Detect which cell encompasses the target text, then output its [X, Y] center coordinate. 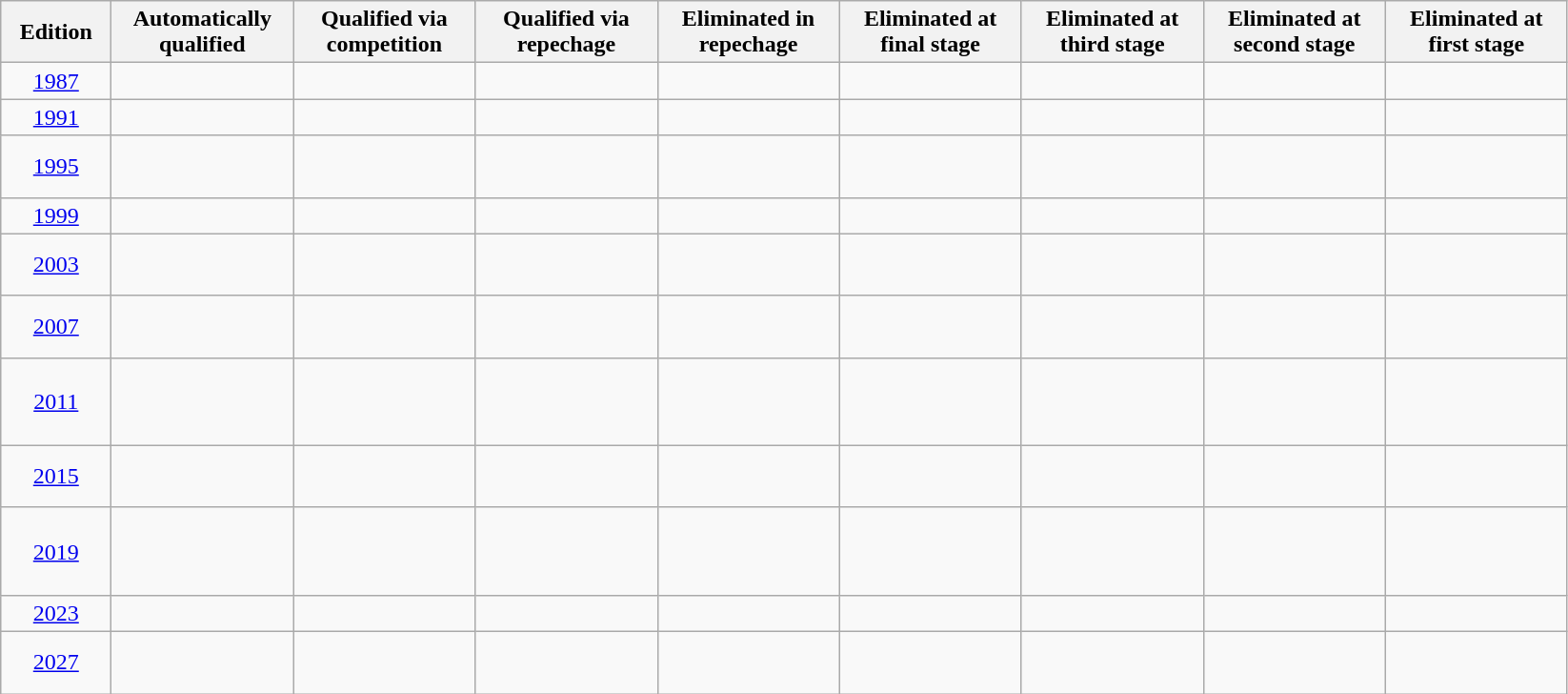
Eliminated at second stage [1294, 32]
1987 [56, 81]
Eliminated at first stage [1477, 32]
Eliminated at final stage [930, 32]
1991 [56, 117]
2023 [56, 613]
2027 [56, 662]
Edition [56, 32]
2019 [56, 551]
Eliminated at third stage [1113, 32]
Qualified via competition [385, 32]
2003 [56, 265]
2007 [56, 326]
Automatically qualified [202, 32]
1995 [56, 166]
Qualified via repechage [566, 32]
2015 [56, 477]
1999 [56, 215]
2011 [56, 401]
Eliminated in repechage [749, 32]
